From the cell containing the given text, extract its center point as (X, Y) coordinate. 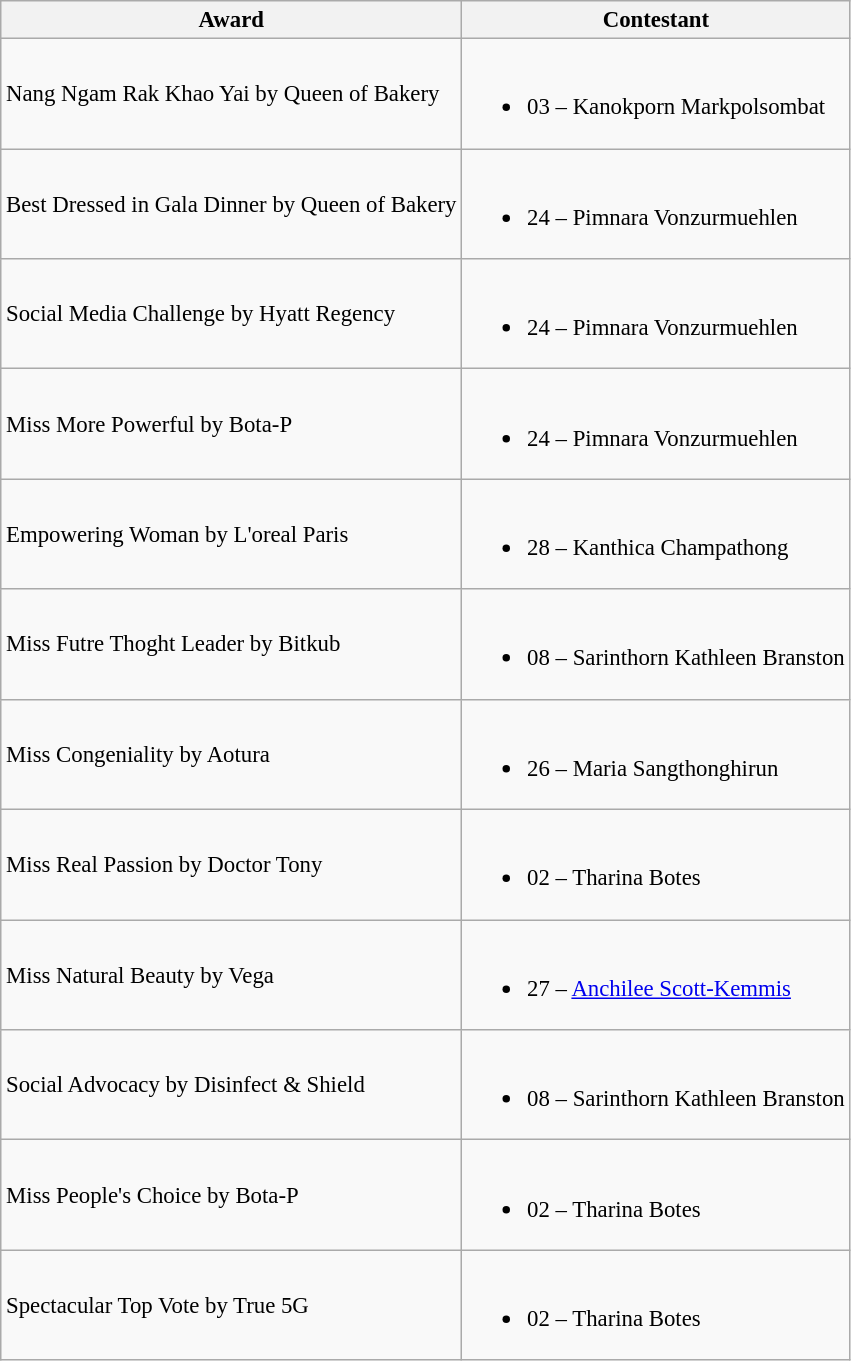
Spectacular Top Vote by True 5G (232, 1305)
Miss Futre Thoght Leader by Bitkub (232, 644)
Miss Natural Beauty by Vega (232, 975)
Miss More Powerful by Bota-P (232, 424)
Miss Congeniality by Aotura (232, 754)
Social Advocacy by Disinfect & Shield (232, 1085)
Social Media Challenge by Hyatt Regency (232, 314)
03 – Kanokporn Markpolsombat (656, 94)
Best Dressed in Gala Dinner by Queen of Bakery (232, 204)
28 – Kanthica Champathong (656, 534)
Miss People's Choice by Bota-P (232, 1195)
Award (232, 20)
Empowering Woman by L'oreal Paris (232, 534)
26 – Maria Sangthonghirun (656, 754)
Miss Real Passion by Doctor Tony (232, 865)
Nang Ngam Rak Khao Yai by Queen of Bakery (232, 94)
27 – Anchilee Scott-Kemmis (656, 975)
Contestant (656, 20)
